Find where the given text appears and provide that cell's center as (x, y) coordinate. 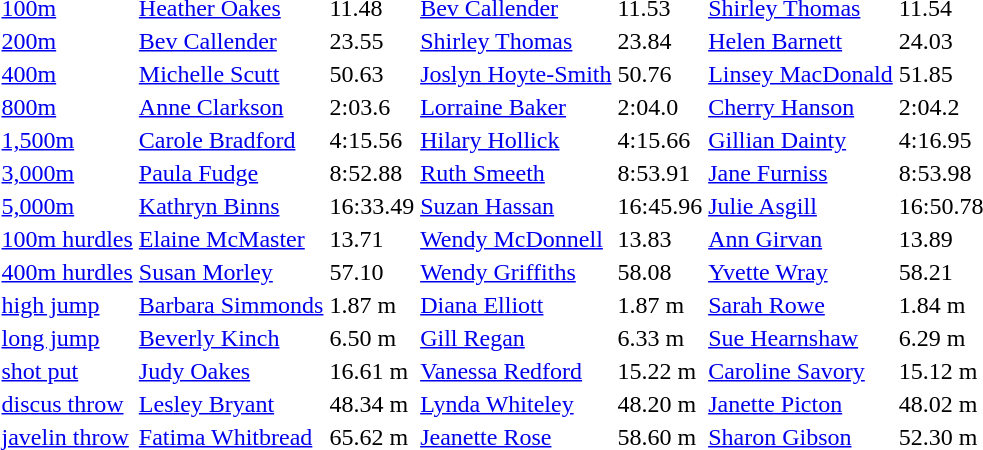
Suzan Hassan (516, 206)
Diana Elliott (516, 305)
Cherry Hanson (801, 107)
16:45.96 (660, 206)
Lesley Bryant (231, 404)
Wendy McDonnell (516, 239)
100m hurdles (67, 239)
Linsey MacDonald (801, 74)
Carole Bradford (231, 140)
Sue Hearnshaw (801, 338)
shot put (67, 371)
Kathryn Binns (231, 206)
Sarah Rowe (801, 305)
2:04.0 (660, 107)
13.83 (660, 239)
Gillian Dainty (801, 140)
Paula Fudge (231, 173)
4:15.56 (372, 140)
Ann Girvan (801, 239)
Ruth Smeeth (516, 173)
2:03.6 (372, 107)
400m hurdles (67, 272)
discus throw (67, 404)
Vanessa Redford (516, 371)
Yvette Wray (801, 272)
3,000m (67, 173)
23.84 (660, 41)
Julie Asgill (801, 206)
15.22 m (660, 371)
Caroline Savory (801, 371)
58.08 (660, 272)
Michelle Scutt (231, 74)
Joslyn Hoyte-Smith (516, 74)
8:53.91 (660, 173)
Helen Barnett (801, 41)
800m (67, 107)
Jane Furniss (801, 173)
48.34 m (372, 404)
Barbara Simmonds (231, 305)
Lorraine Baker (516, 107)
Bev Callender (231, 41)
high jump (67, 305)
5,000m (67, 206)
long jump (67, 338)
Elaine McMaster (231, 239)
16:33.49 (372, 206)
50.76 (660, 74)
Janette Picton (801, 404)
Susan Morley (231, 272)
8:52.88 (372, 173)
4:15.66 (660, 140)
Hilary Hollick (516, 140)
13.71 (372, 239)
400m (67, 74)
23.55 (372, 41)
57.10 (372, 272)
6.33 m (660, 338)
50.63 (372, 74)
6.50 m (372, 338)
16.61 m (372, 371)
Gill Regan (516, 338)
48.20 m (660, 404)
Shirley Thomas (516, 41)
Beverly Kinch (231, 338)
Lynda Whiteley (516, 404)
Wendy Griffiths (516, 272)
Judy Oakes (231, 371)
Anne Clarkson (231, 107)
200m (67, 41)
1,500m (67, 140)
